Return [x, y] of the center of cell containing provided text 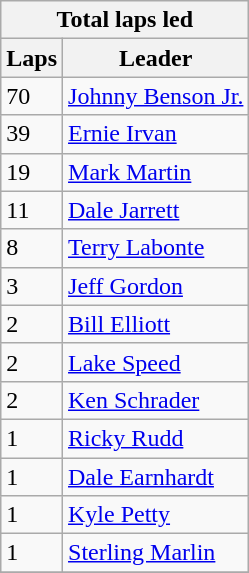
Dale Jarrett [156, 210]
Terry Labonte [156, 248]
Dale Earnhardt [156, 477]
Kyle Petty [156, 515]
Ernie Irvan [156, 134]
Ken Schrader [156, 400]
19 [32, 172]
Sterling Marlin [156, 553]
11 [32, 210]
Laps [32, 58]
Jeff Gordon [156, 286]
3 [32, 286]
Johnny Benson Jr. [156, 96]
70 [32, 96]
Mark Martin [156, 172]
Bill Elliott [156, 324]
8 [32, 248]
Total laps led [125, 20]
Ricky Rudd [156, 438]
Lake Speed [156, 362]
39 [32, 134]
Leader [156, 58]
